Determine the (x, y) coordinate at the center of the cell enclosing the given text.  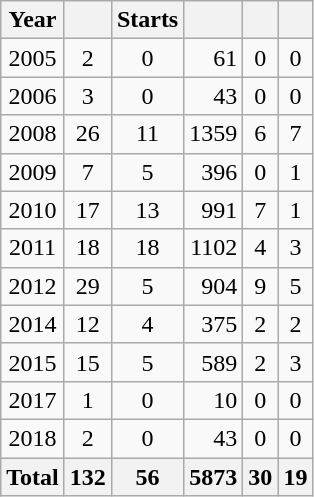
396 (214, 172)
2018 (33, 438)
2005 (33, 58)
10 (214, 400)
5873 (214, 477)
1102 (214, 248)
17 (88, 210)
12 (88, 324)
2006 (33, 96)
15 (88, 362)
26 (88, 134)
589 (214, 362)
2014 (33, 324)
2011 (33, 248)
904 (214, 286)
2009 (33, 172)
132 (88, 477)
29 (88, 286)
1359 (214, 134)
13 (147, 210)
2008 (33, 134)
11 (147, 134)
375 (214, 324)
6 (260, 134)
Year (33, 20)
30 (260, 477)
2017 (33, 400)
56 (147, 477)
9 (260, 286)
991 (214, 210)
2010 (33, 210)
61 (214, 58)
2015 (33, 362)
19 (296, 477)
2012 (33, 286)
Total (33, 477)
Starts (147, 20)
